Determine the (X, Y) coordinate at the center of the cell enclosing the given text.  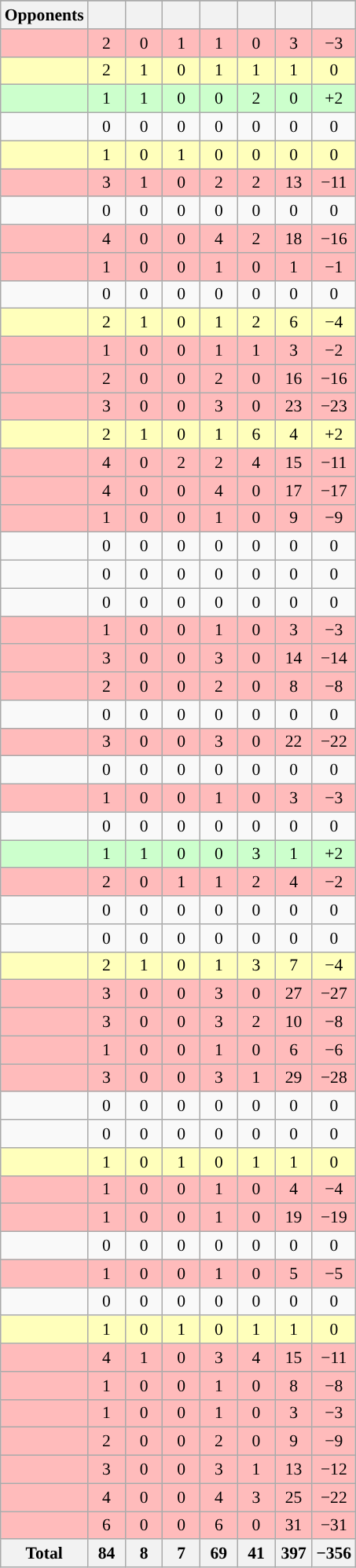
84 (107, 1554)
19 (294, 1218)
−27 (333, 994)
−6 (333, 1050)
−17 (333, 491)
Opponents (44, 15)
29 (294, 1078)
17 (294, 491)
27 (294, 994)
−31 (333, 1526)
18 (294, 239)
−28 (333, 1078)
25 (294, 1497)
Total (44, 1554)
10 (294, 1022)
−14 (333, 659)
−356 (333, 1554)
14 (294, 659)
23 (294, 407)
16 (294, 378)
−23 (333, 407)
−19 (333, 1218)
−12 (333, 1470)
69 (219, 1554)
5 (294, 1274)
−1 (333, 267)
−5 (333, 1274)
41 (256, 1554)
31 (294, 1526)
22 (294, 742)
397 (294, 1554)
